Search for the cell housing the specified text and yield its (X, Y) center coordinate. 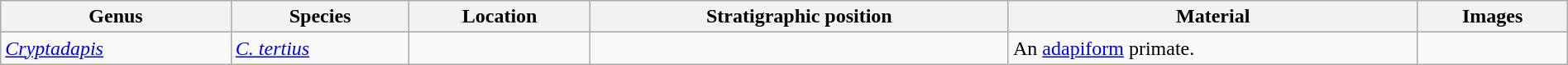
Cryptadapis (116, 48)
An adapiform primate. (1212, 48)
Genus (116, 17)
Location (500, 17)
Stratigraphic position (799, 17)
Material (1212, 17)
Species (320, 17)
Images (1492, 17)
C. tertius (320, 48)
